Find where the given text appears and provide that cell's center as (X, Y) coordinate. 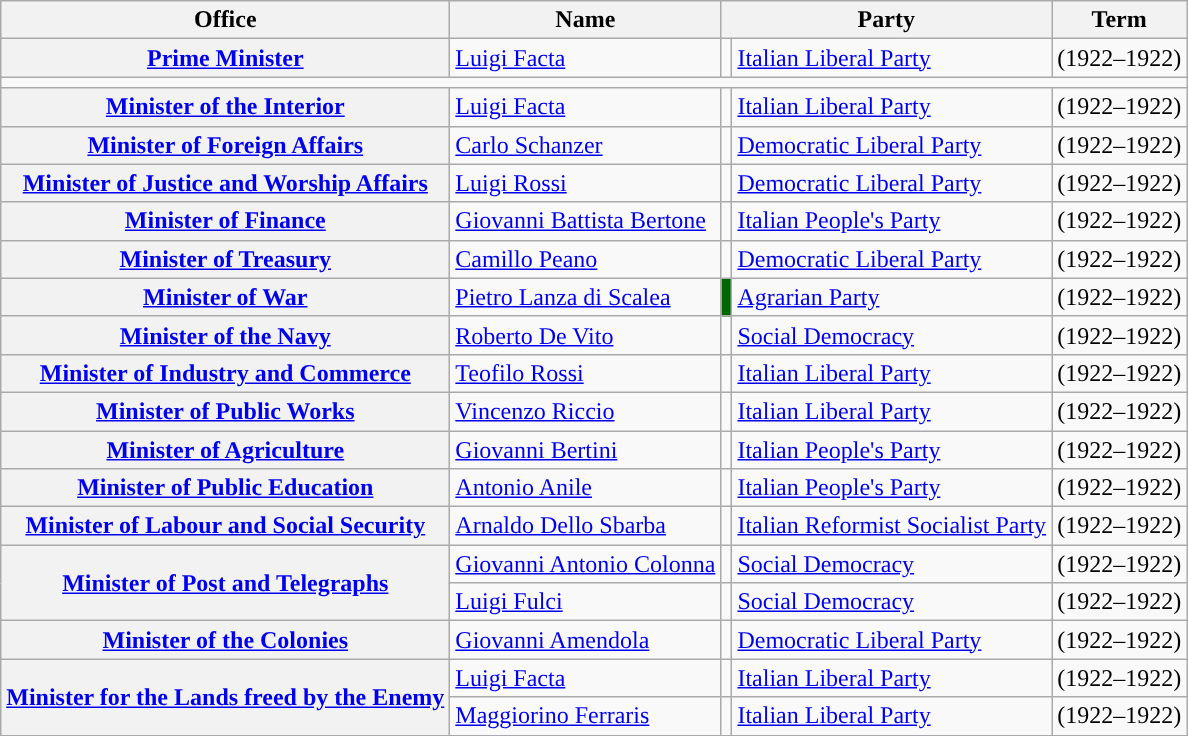
Name (586, 20)
Luigi Fulci (586, 602)
Minister of War (226, 297)
Minister of Finance (226, 221)
Vincenzo Riccio (586, 411)
Minister of Labour and Social Security (226, 526)
Giovanni Battista Bertone (586, 221)
Party (886, 20)
Minister of the Navy (226, 335)
Luigi Rossi (586, 183)
Minister of Public Works (226, 411)
Minister of the Interior (226, 107)
Camillo Peano (586, 259)
Minister of Post and Telegraphs (226, 583)
Office (226, 20)
Arnaldo Dello Sbarba (586, 526)
Minister of Agriculture (226, 449)
Giovanni Amendola (586, 640)
Giovanni Antonio Colonna (586, 564)
Minister of Treasury (226, 259)
Minister of Public Education (226, 488)
Prime Minister (226, 58)
Minister for the Lands freed by the Enemy (226, 697)
Maggiorino Ferraris (586, 716)
Minister of Industry and Commerce (226, 373)
Agrarian Party (892, 297)
Minister of Foreign Affairs (226, 145)
Italian Reformist Socialist Party (892, 526)
Minister of Justice and Worship Affairs (226, 183)
Carlo Schanzer (586, 145)
Pietro Lanza di Scalea (586, 297)
Teofilo Rossi (586, 373)
Antonio Anile (586, 488)
Roberto De Vito (586, 335)
Minister of the Colonies (226, 640)
Term (1120, 20)
Giovanni Bertini (586, 449)
